Return the [x, y] coordinate for the center point of the cell that contains the specified text.  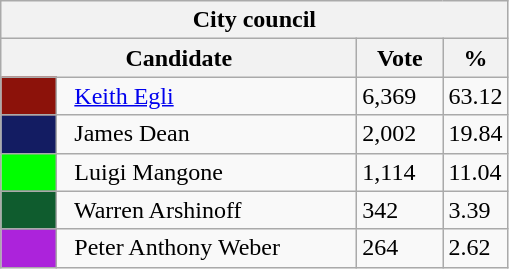
264 [400, 248]
342 [400, 210]
Keith Egli [207, 96]
2,002 [400, 134]
2.62 [476, 248]
City council [254, 20]
Warren Arshinoff [207, 210]
63.12 [476, 96]
James Dean [207, 134]
11.04 [476, 172]
% [476, 58]
6,369 [400, 96]
Candidate [179, 58]
Luigi Mangone [207, 172]
Vote [400, 58]
19.84 [476, 134]
1,114 [400, 172]
3.39 [476, 210]
Peter Anthony Weber [207, 248]
